Detect which cell encompasses the target text, then output its [x, y] center coordinate. 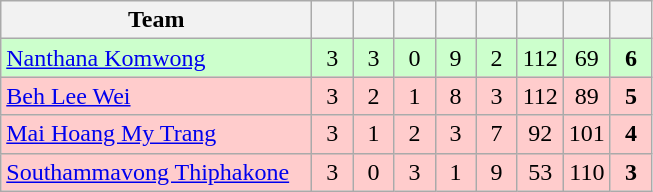
7 [496, 134]
4 [630, 134]
Mai Hoang My Trang [156, 134]
Team [156, 20]
8 [456, 96]
6 [630, 58]
53 [540, 172]
Nanthana Komwong [156, 58]
69 [586, 58]
101 [586, 134]
Southammavong Thiphakone [156, 172]
92 [540, 134]
Beh Lee Wei [156, 96]
110 [586, 172]
5 [630, 96]
89 [586, 96]
